Capture the cell that displays the provided text and extract its [X, Y] central coordinate. 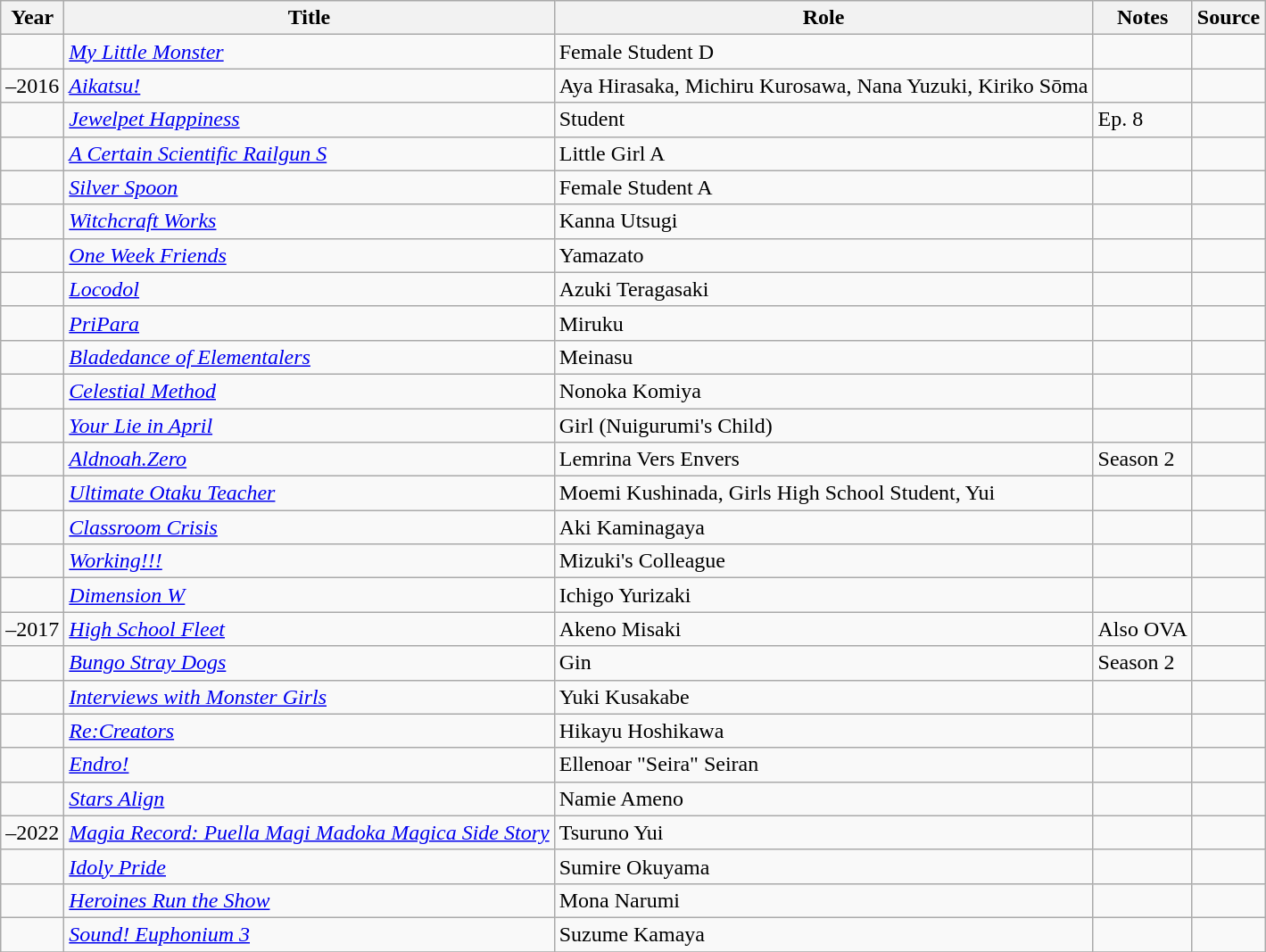
Ep. 8 [1142, 120]
Stars Align [309, 799]
Lemrina Vers Envers [823, 459]
My Little Monster [309, 52]
Role [823, 18]
Bungo Stray Dogs [309, 663]
Your Lie in April [309, 426]
Female Student D [823, 52]
Aki Kaminagaya [823, 527]
Locodol [309, 289]
Akeno Misaki [823, 629]
Bladedance of Elementalers [309, 357]
Miruku [823, 323]
Student [823, 120]
Year [32, 18]
Celestial Method [309, 391]
Idoly Pride [309, 866]
Ellenoar "Seira" Seiran [823, 765]
Yuki Kusakabe [823, 697]
Girl (Nuigurumi's Child) [823, 426]
Aya Hirasaka, Michiru Kurosawa, Nana Yuzuki, Kiriko Sōma [823, 86]
Jewelpet Happiness [309, 120]
Little Girl A [823, 153]
Mona Narumi [823, 900]
Silver Spoon [309, 187]
Aikatsu! [309, 86]
PriPara [309, 323]
Also OVA [1142, 629]
–2022 [32, 832]
Suzume Kamaya [823, 934]
A Certain Scientific Railgun S [309, 153]
One Week Friends [309, 255]
Female Student A [823, 187]
Ultimate Otaku Teacher [309, 493]
Moemi Kushinada, Girls High School Student, Yui [823, 493]
Re:Creators [309, 731]
Notes [1142, 18]
Tsuruno Yui [823, 832]
High School Fleet [309, 629]
Nonoka Komiya [823, 391]
Title [309, 18]
Interviews with Monster Girls [309, 697]
Ichigo Yurizaki [823, 595]
Working!!! [309, 561]
Source [1228, 18]
Mizuki's Colleague [823, 561]
Magia Record: Puella Magi Madoka Magica Side Story [309, 832]
Endro! [309, 765]
Meinasu [823, 357]
Heroines Run the Show [309, 900]
Hikayu Hoshikawa [823, 731]
Yamazato [823, 255]
Classroom Crisis [309, 527]
Namie Ameno [823, 799]
Aldnoah.Zero [309, 459]
Sound! Euphonium 3 [309, 934]
Sumire Okuyama [823, 866]
–2016 [32, 86]
Azuki Teragasaki [823, 289]
Witchcraft Works [309, 221]
Kanna Utsugi [823, 221]
–2017 [32, 629]
Dimension W [309, 595]
Gin [823, 663]
